For the text-containing cell, return its midpoint in (X, Y) coordinate format. 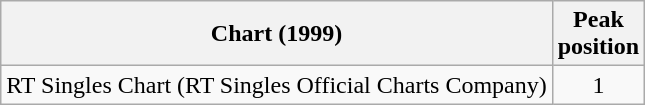
Chart (1999) (276, 34)
1 (598, 85)
RT Singles Chart (RT Singles Official Charts Company) (276, 85)
Peakposition (598, 34)
